Find where the given text appears and provide that cell's center as (x, y) coordinate. 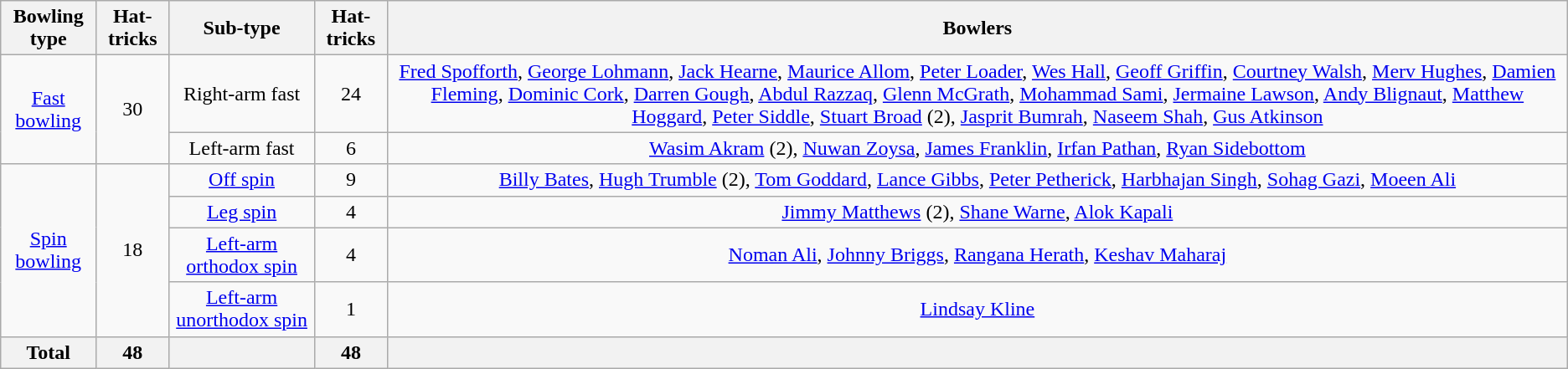
Noman Ali, Johnny Briggs, Rangana Herath, Keshav Maharaj (978, 254)
1 (350, 310)
Left-arm unorthodox spin (241, 310)
Left-arm fast (241, 148)
Lindsay Kline (978, 310)
Jimmy Matthews (2), Shane Warne, Alok Kapali (978, 212)
6 (350, 148)
18 (132, 250)
Leg spin (241, 212)
Sub-type (241, 28)
Left-arm orthodox spin (241, 254)
Fast bowling (49, 110)
Spin bowling (49, 250)
Bowling type (49, 28)
24 (350, 94)
Bowlers (978, 28)
Billy Bates, Hugh Trumble (2), Tom Goddard, Lance Gibbs, Peter Petherick, Harbhajan Singh, Sohag Gazi, Moeen Ali (978, 180)
Right-arm fast (241, 94)
30 (132, 110)
Off spin (241, 180)
9 (350, 180)
Total (49, 352)
Wasim Akram (2), Nuwan Zoysa, James Franklin, Irfan Pathan, Ryan Sidebottom (978, 148)
